Detect which cell encompasses the target text, then output its [x, y] center coordinate. 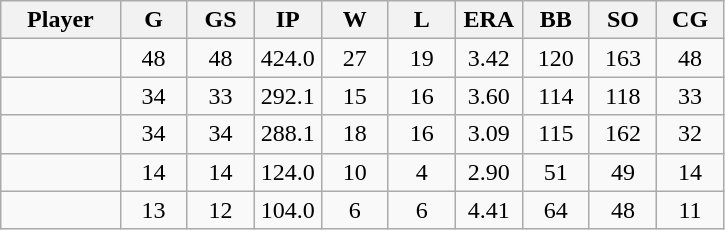
18 [354, 134]
13 [154, 210]
G [154, 20]
124.0 [288, 172]
IP [288, 20]
4.41 [488, 210]
163 [622, 58]
115 [556, 134]
288.1 [288, 134]
27 [354, 58]
3.60 [488, 96]
19 [422, 58]
4 [422, 172]
L [422, 20]
292.1 [288, 96]
3.09 [488, 134]
10 [354, 172]
Player [60, 20]
49 [622, 172]
2.90 [488, 172]
BB [556, 20]
120 [556, 58]
118 [622, 96]
12 [220, 210]
ERA [488, 20]
CG [690, 20]
114 [556, 96]
51 [556, 172]
104.0 [288, 210]
11 [690, 210]
SO [622, 20]
3.42 [488, 58]
15 [354, 96]
162 [622, 134]
32 [690, 134]
GS [220, 20]
424.0 [288, 58]
W [354, 20]
64 [556, 210]
